Output the [x, y] coordinate of the center of the cell containing the given text.  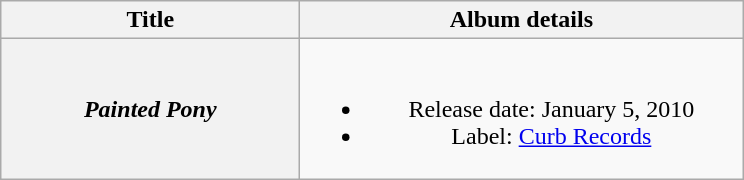
Title [150, 20]
Album details [522, 20]
Release date: January 5, 2010Label: Curb Records [522, 109]
Painted Pony [150, 109]
